Output the (X, Y) coordinate of the center of the cell containing the given text.  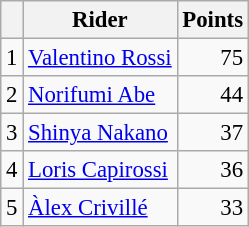
33 (212, 208)
Shinya Nakano (100, 133)
5 (12, 208)
Norifumi Abe (100, 95)
44 (212, 95)
Loris Capirossi (100, 170)
Valentino Rossi (100, 58)
2 (12, 95)
4 (12, 170)
37 (212, 133)
Points (212, 20)
1 (12, 58)
Àlex Crivillé (100, 208)
75 (212, 58)
Rider (100, 20)
3 (12, 133)
36 (212, 170)
